Return (X, Y) of the center of cell containing provided text 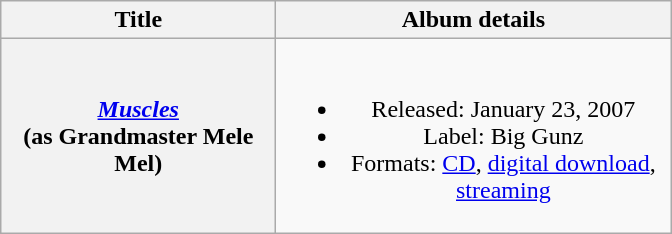
Muscles(as Grandmaster Mele Mel) (138, 136)
Title (138, 20)
Released: January 23, 2007Label: Big GunzFormats: CD, digital download, streaming (474, 136)
Album details (474, 20)
